Output the [x, y] coordinate of the center of the cell containing the given text.  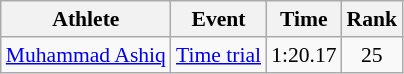
25 [372, 55]
Muhammad Ashiq [86, 55]
1:20.17 [304, 55]
Time trial [218, 55]
Athlete [86, 19]
Event [218, 19]
Rank [372, 19]
Time [304, 19]
